From the cell containing the given text, extract its center point as (x, y) coordinate. 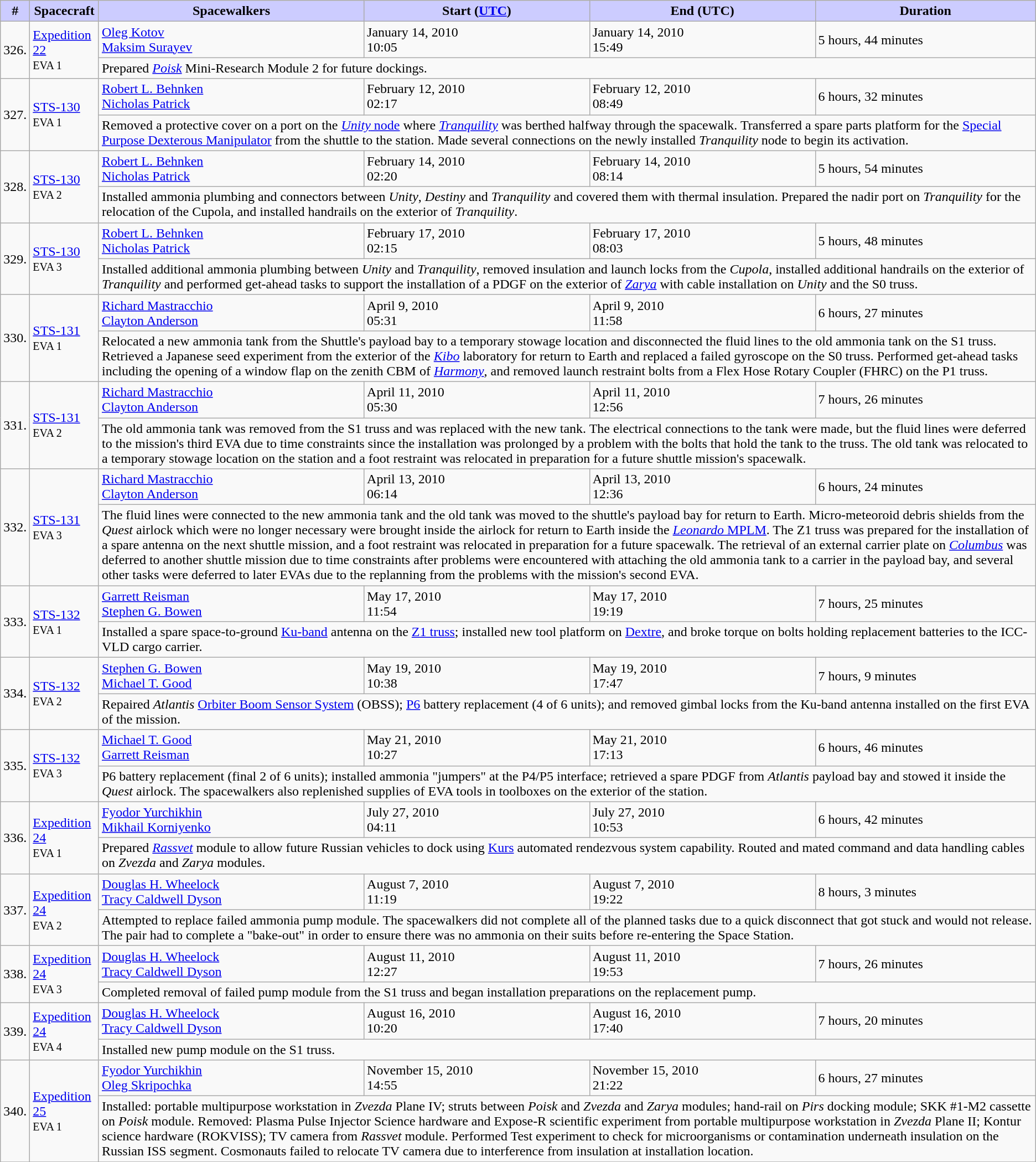
Fyodor Yurchikhin Oleg Skripochka (231, 1078)
5 hours, 54 minutes (925, 168)
STS-132EVA 1 (64, 622)
Spacewalkers (231, 11)
7 hours, 25 minutes (925, 603)
5 hours, 44 minutes (925, 40)
April 11, 201012:56 (702, 400)
August 7, 201019:22 (702, 891)
July 27, 201010:53 (702, 819)
August 11, 201019:53 (702, 963)
Duration (925, 11)
7 hours, 9 minutes (925, 675)
Expedition 24EVA 3 (64, 974)
January 14, 201010:05 (477, 40)
Prepared Poisk Mini-Research Module 2 for future dockings. (567, 68)
331. (15, 425)
Michael T. Good Garrett Reisman (231, 747)
337. (15, 910)
April 9, 201005:31 (477, 312)
8 hours, 3 minutes (925, 891)
Garrett Reisman Stephen G. Bowen (231, 603)
334. (15, 694)
August 16, 201017:40 (702, 1021)
# (15, 11)
339. (15, 1031)
STS-130EVA 1 (64, 115)
Expedition 25EVA 1 (64, 1111)
Spacecraft (64, 11)
February 17, 201008:03 (702, 240)
STS-131EVA 2 (64, 425)
Expedition 22EVA 1 (64, 50)
April 11, 201005:30 (477, 400)
6 hours, 32 minutes (925, 96)
Completed removal of failed pump module from the S1 truss and began installation preparations on the replacement pump. (567, 992)
327. (15, 115)
332. (15, 527)
STS-132EVA 2 (64, 694)
328. (15, 187)
Expedition 24EVA 4 (64, 1031)
335. (15, 766)
STS-130EVA 2 (64, 187)
Fyodor Yurchikhin Mikhail Korniyenko (231, 819)
April 9, 201011:58 (702, 312)
February 12, 201002:17 (477, 96)
5 hours, 48 minutes (925, 240)
326. (15, 50)
February 17, 201002:15 (477, 240)
340. (15, 1111)
STS-132EVA 3 (64, 766)
May 21, 201010:27 (477, 747)
6 hours, 24 minutes (925, 487)
April 13, 201012:36 (702, 487)
Start (UTC) (477, 11)
August 7, 201011:19 (477, 891)
329. (15, 259)
November 15, 201014:55 (477, 1078)
Expedition 24EVA 1 (64, 838)
333. (15, 622)
330. (15, 338)
November 15, 201021:22 (702, 1078)
Oleg Kotov Maksim Surayev (231, 40)
May 19, 201017:47 (702, 675)
Stephen G. Bowen Michael T. Good (231, 675)
6 hours, 42 minutes (925, 819)
August 16, 201010:20 (477, 1021)
336. (15, 838)
May 19, 201010:38 (477, 675)
6 hours, 46 minutes (925, 747)
338. (15, 974)
STS-131EVA 1 (64, 338)
7 hours, 20 minutes (925, 1021)
Expedition 24EVA 2 (64, 910)
February 14, 201002:20 (477, 168)
May 21, 201017:13 (702, 747)
August 11, 201012:27 (477, 963)
Installed new pump module on the S1 truss. (567, 1049)
January 14, 201015:49 (702, 40)
July 27, 201004:11 (477, 819)
End (UTC) (702, 11)
April 13, 201006:14 (477, 487)
STS-130EVA 3 (64, 259)
February 12, 201008:49 (702, 96)
February 14, 201008:14 (702, 168)
May 17, 201011:54 (477, 603)
May 17, 201019:19 (702, 603)
STS-131EVA 3 (64, 527)
